Find where the given text appears and provide that cell's center as (X, Y) coordinate. 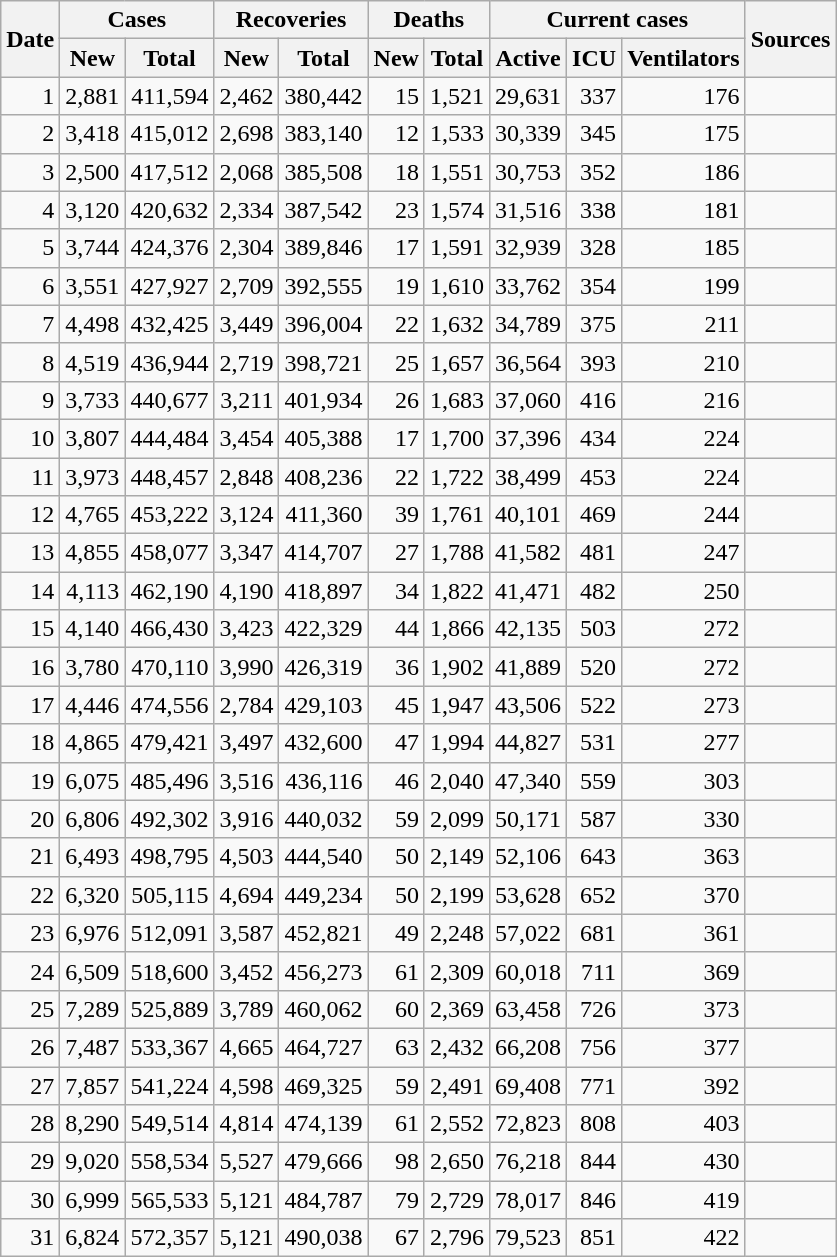
9,020 (92, 1162)
2,491 (456, 1085)
469 (594, 515)
383,140 (324, 134)
Cases (137, 20)
2,698 (246, 134)
34,789 (528, 324)
2,881 (92, 96)
416 (594, 400)
60 (396, 1009)
422,329 (324, 629)
8,290 (92, 1124)
2,432 (456, 1047)
462,190 (170, 591)
4,519 (92, 362)
453 (594, 477)
3,789 (246, 1009)
49 (396, 933)
3,418 (92, 134)
396,004 (324, 324)
4,113 (92, 591)
1,994 (456, 743)
1,591 (456, 248)
185 (684, 248)
Ventilators (684, 58)
6 (30, 286)
756 (594, 1047)
587 (594, 819)
572,357 (170, 1238)
533,367 (170, 1047)
385,508 (324, 172)
3,733 (92, 400)
419 (684, 1200)
79,523 (528, 1238)
4,865 (92, 743)
434 (594, 438)
2,199 (456, 895)
78,017 (528, 1200)
401,934 (324, 400)
277 (684, 743)
28 (30, 1124)
484,787 (324, 1200)
32,939 (528, 248)
498,795 (170, 857)
389,846 (324, 248)
33,762 (528, 286)
6,976 (92, 933)
363 (684, 857)
726 (594, 1009)
13 (30, 553)
2,040 (456, 781)
57,022 (528, 933)
474,139 (324, 1124)
10 (30, 438)
11 (30, 477)
408,236 (324, 477)
14 (30, 591)
76,218 (528, 1162)
2,796 (456, 1238)
2,719 (246, 362)
440,032 (324, 819)
39 (396, 515)
520 (594, 667)
492,302 (170, 819)
Recoveries (291, 20)
4,694 (246, 895)
1,551 (456, 172)
411,360 (324, 515)
60,018 (528, 971)
2,552 (456, 1124)
37,396 (528, 438)
387,542 (324, 210)
79 (396, 1200)
1,683 (456, 400)
1,574 (456, 210)
505,115 (170, 895)
3,347 (246, 553)
411,594 (170, 96)
69,408 (528, 1085)
328 (594, 248)
3,211 (246, 400)
844 (594, 1162)
36,564 (528, 362)
482 (594, 591)
652 (594, 895)
Date (30, 39)
2,729 (456, 1200)
4,665 (246, 1047)
4,503 (246, 857)
31 (30, 1238)
422 (684, 1238)
3,990 (246, 667)
211 (684, 324)
432,425 (170, 324)
436,944 (170, 362)
466,430 (170, 629)
44,827 (528, 743)
474,556 (170, 705)
Deaths (428, 20)
417,512 (170, 172)
4,814 (246, 1124)
2,304 (246, 248)
3,807 (92, 438)
424,376 (170, 248)
1,657 (456, 362)
20 (30, 819)
525,889 (170, 1009)
199 (684, 286)
1,533 (456, 134)
66,208 (528, 1047)
3,120 (92, 210)
247 (684, 553)
3,497 (246, 743)
63 (396, 1047)
67 (396, 1238)
479,666 (324, 1162)
426,319 (324, 667)
479,421 (170, 743)
1,902 (456, 667)
2,462 (246, 96)
2 (30, 134)
30 (30, 1200)
6,806 (92, 819)
464,727 (324, 1047)
176 (684, 96)
4,598 (246, 1085)
469,325 (324, 1085)
9 (30, 400)
2,709 (246, 286)
460,062 (324, 1009)
7 (30, 324)
549,514 (170, 1124)
53,628 (528, 895)
522 (594, 705)
373 (684, 1009)
29,631 (528, 96)
1,866 (456, 629)
846 (594, 1200)
565,533 (170, 1200)
3,452 (246, 971)
541,224 (170, 1085)
415,012 (170, 134)
429,103 (324, 705)
643 (594, 857)
449,234 (324, 895)
216 (684, 400)
5,527 (246, 1162)
63,458 (528, 1009)
354 (594, 286)
361 (684, 933)
418,897 (324, 591)
72,823 (528, 1124)
3 (30, 172)
2,068 (246, 172)
1,632 (456, 324)
6,320 (92, 895)
3,587 (246, 933)
29 (30, 1162)
338 (594, 210)
436,116 (324, 781)
370 (684, 895)
ICU (594, 58)
8 (30, 362)
392 (684, 1085)
405,388 (324, 438)
352 (594, 172)
337 (594, 96)
711 (594, 971)
559 (594, 781)
181 (684, 210)
444,484 (170, 438)
1,788 (456, 553)
558,534 (170, 1162)
369 (684, 971)
45 (396, 705)
470,110 (170, 667)
3,973 (92, 477)
186 (684, 172)
273 (684, 705)
330 (684, 819)
34 (396, 591)
377 (684, 1047)
3,449 (246, 324)
6,075 (92, 781)
771 (594, 1085)
42,135 (528, 629)
3,516 (246, 781)
2,334 (246, 210)
1,521 (456, 96)
2,369 (456, 1009)
398,721 (324, 362)
518,600 (170, 971)
2,848 (246, 477)
43,506 (528, 705)
393 (594, 362)
531 (594, 743)
250 (684, 591)
Current cases (617, 20)
98 (396, 1162)
6,999 (92, 1200)
5 (30, 248)
4 (30, 210)
444,540 (324, 857)
7,289 (92, 1009)
808 (594, 1124)
490,038 (324, 1238)
2,248 (456, 933)
21 (30, 857)
448,457 (170, 477)
4,190 (246, 591)
2,500 (92, 172)
Active (528, 58)
38,499 (528, 477)
440,677 (170, 400)
210 (684, 362)
452,821 (324, 933)
46 (396, 781)
345 (594, 134)
303 (684, 781)
456,273 (324, 971)
7,857 (92, 1085)
47 (396, 743)
3,423 (246, 629)
4,855 (92, 553)
4,446 (92, 705)
3,744 (92, 248)
2,099 (456, 819)
414,707 (324, 553)
403 (684, 1124)
1 (30, 96)
30,753 (528, 172)
44 (396, 629)
503 (594, 629)
2,784 (246, 705)
6,509 (92, 971)
40,101 (528, 515)
16 (30, 667)
6,824 (92, 1238)
7,487 (92, 1047)
36 (396, 667)
427,927 (170, 286)
512,091 (170, 933)
380,442 (324, 96)
37,060 (528, 400)
3,916 (246, 819)
4,140 (92, 629)
3,454 (246, 438)
41,582 (528, 553)
2,149 (456, 857)
Sources (790, 39)
6,493 (92, 857)
41,889 (528, 667)
31,516 (528, 210)
392,555 (324, 286)
3,551 (92, 286)
1,761 (456, 515)
30,339 (528, 134)
2,650 (456, 1162)
3,780 (92, 667)
24 (30, 971)
481 (594, 553)
1,700 (456, 438)
1,947 (456, 705)
50,171 (528, 819)
52,106 (528, 857)
1,722 (456, 477)
375 (594, 324)
2,309 (456, 971)
41,471 (528, 591)
1,610 (456, 286)
851 (594, 1238)
1,822 (456, 591)
47,340 (528, 781)
430 (684, 1162)
420,632 (170, 210)
4,765 (92, 515)
453,222 (170, 515)
244 (684, 515)
458,077 (170, 553)
175 (684, 134)
485,496 (170, 781)
681 (594, 933)
432,600 (324, 743)
4,498 (92, 324)
3,124 (246, 515)
